Identify which cell holds the provided text, then report its [X, Y] central coordinate. 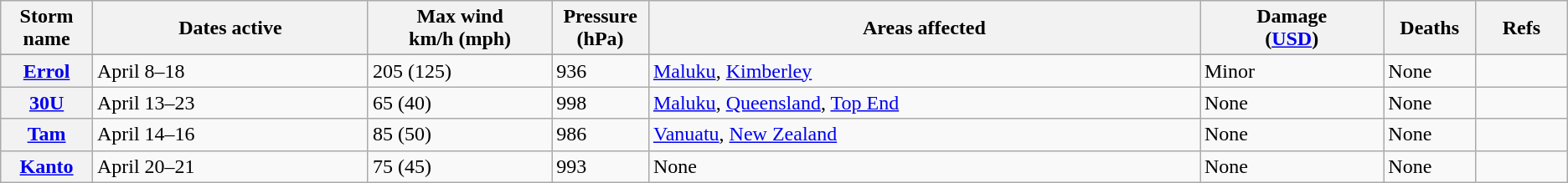
April 14–16 [230, 135]
Refs [1521, 28]
Maluku, Kimberley [924, 71]
986 [601, 135]
Errol [47, 71]
936 [601, 71]
April 8–18 [230, 71]
Damage(USD) [1292, 28]
Storm name [47, 28]
Maluku, Queensland, Top End [924, 103]
Minor [1292, 71]
30U [47, 103]
205 (125) [459, 71]
993 [601, 166]
Vanuatu, New Zealand [924, 135]
Pressure(hPa) [601, 28]
Dates active [230, 28]
April 13–23 [230, 103]
Max windkm/h (mph) [459, 28]
Deaths [1430, 28]
Areas affected [924, 28]
65 (40) [459, 103]
75 (45) [459, 166]
Kanto [47, 166]
Tam [47, 135]
April 20–21 [230, 166]
998 [601, 103]
85 (50) [459, 135]
